Detect which cell encompasses the target text, then output its [X, Y] center coordinate. 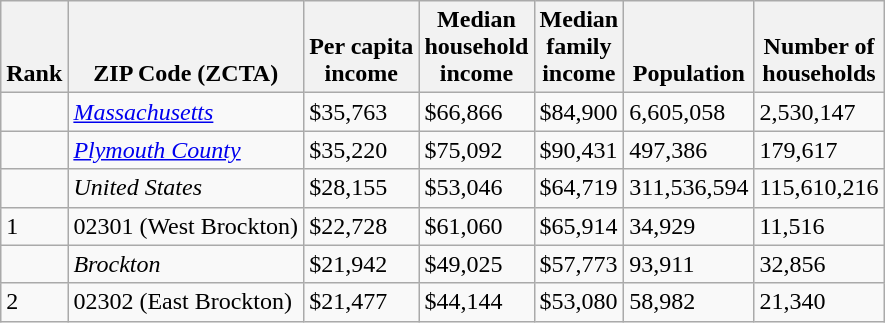
2,530,147 [819, 112]
179,617 [819, 150]
$21,942 [362, 264]
02302 (East Brockton) [186, 302]
497,386 [689, 150]
$57,773 [579, 264]
32,856 [819, 264]
Number ofhouseholds [819, 47]
1 [34, 226]
Per capitaincome [362, 47]
Brockton [186, 264]
$84,900 [579, 112]
$44,144 [476, 302]
$53,080 [579, 302]
$22,728 [362, 226]
Population [689, 47]
11,516 [819, 226]
$35,220 [362, 150]
58,982 [689, 302]
Plymouth County [186, 150]
$61,060 [476, 226]
$53,046 [476, 188]
$21,477 [362, 302]
$49,025 [476, 264]
Rank [34, 47]
$66,866 [476, 112]
$75,092 [476, 150]
02301 (West Brockton) [186, 226]
6,605,058 [689, 112]
21,340 [819, 302]
ZIP Code (ZCTA) [186, 47]
$35,763 [362, 112]
United States [186, 188]
$28,155 [362, 188]
34,929 [689, 226]
93,911 [689, 264]
311,536,594 [689, 188]
2 [34, 302]
Medianhouseholdincome [476, 47]
Medianfamilyincome [579, 47]
$65,914 [579, 226]
$90,431 [579, 150]
Massachusetts [186, 112]
$64,719 [579, 188]
115,610,216 [819, 188]
